Pinpoint the cell where the given text exists, returning its [X, Y] midpoint coordinate. 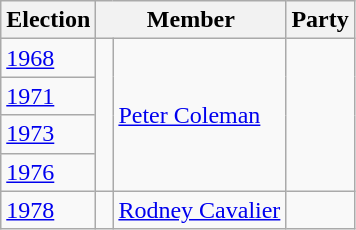
Party [320, 20]
Rodney Cavalier [200, 210]
Peter Coleman [200, 115]
1976 [48, 172]
1971 [48, 96]
Election [48, 20]
1968 [48, 58]
Member [191, 20]
1978 [48, 210]
1973 [48, 134]
